Return [X, Y] of the center of cell containing provided text 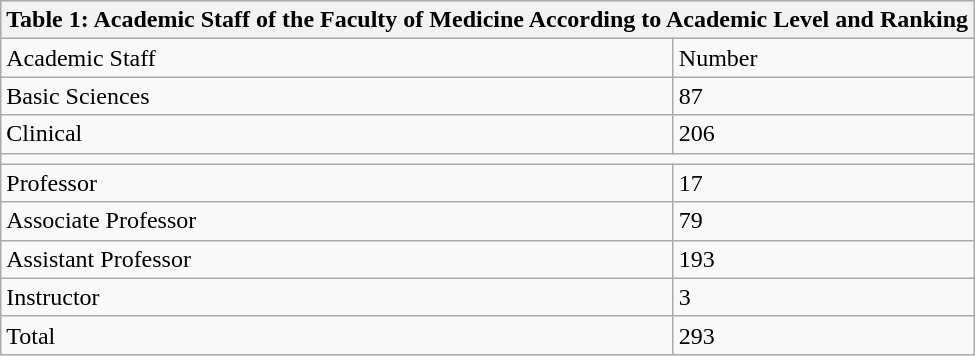
Table 1: Academic Staff of the Faculty of Medicine According to Academic Level and Ranking [488, 20]
206 [823, 134]
Academic Staff [338, 58]
Professor [338, 183]
193 [823, 259]
Clinical [338, 134]
Instructor [338, 297]
3 [823, 297]
79 [823, 221]
17 [823, 183]
Total [338, 335]
Associate Professor [338, 221]
Basic Sciences [338, 96]
87 [823, 96]
Number [823, 58]
293 [823, 335]
Assistant Professor [338, 259]
